Search for the cell housing the specified text and yield its [X, Y] center coordinate. 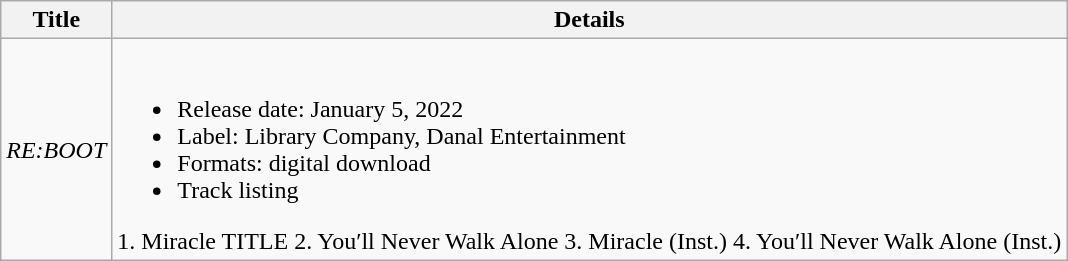
Details [590, 20]
Title [56, 20]
RE:BOOT [56, 150]
